Provide the (x, y) coordinate of the cell's center where the given text is located.  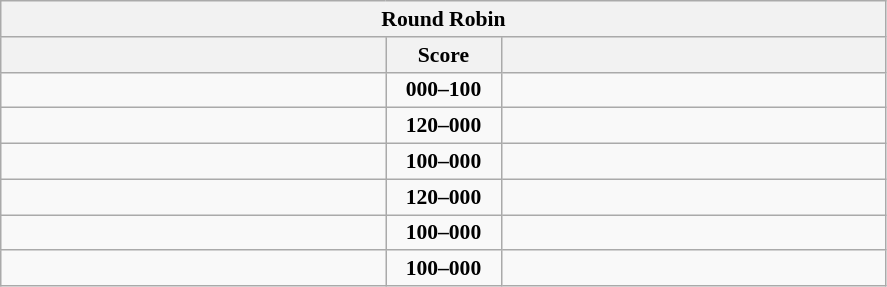
Round Robin (444, 19)
000–100 (444, 90)
Score (444, 55)
